Scan for the cell matching the given text and deliver its [X, Y] coordinate at center. 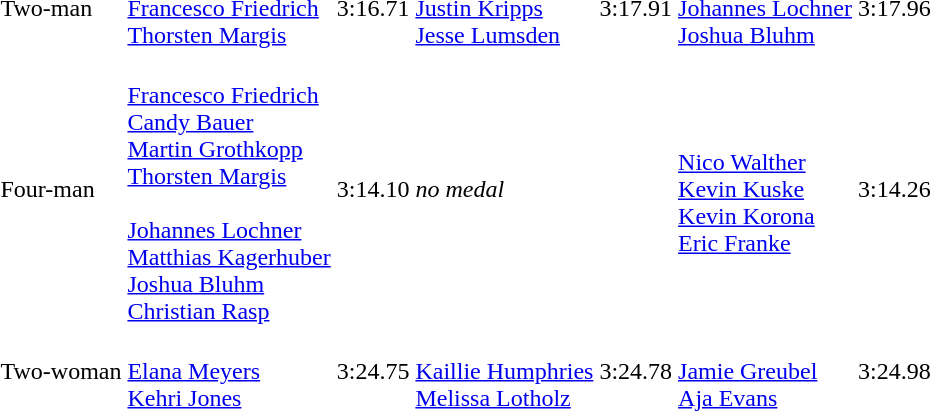
Francesco FriedrichCandy BauerMartin GrothkoppThorsten MargisJohannes LochnerMatthias KagerhuberJoshua BluhmChristian Rasp [229, 190]
no medal [544, 190]
3:14.10 [373, 190]
Nico WaltherKevin KuskeKevin KoronaEric Franke [766, 190]
